Locate the cell with the specified text and output its [x, y] center coordinate. 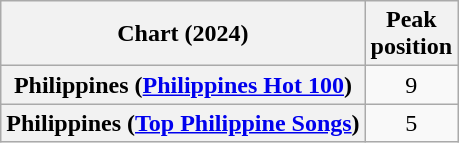
Philippines (Top Philippine Songs) [183, 123]
Peakposition [411, 34]
9 [411, 85]
Chart (2024) [183, 34]
Philippines (Philippines Hot 100) [183, 85]
5 [411, 123]
